Return (x, y) of the center of cell containing provided text 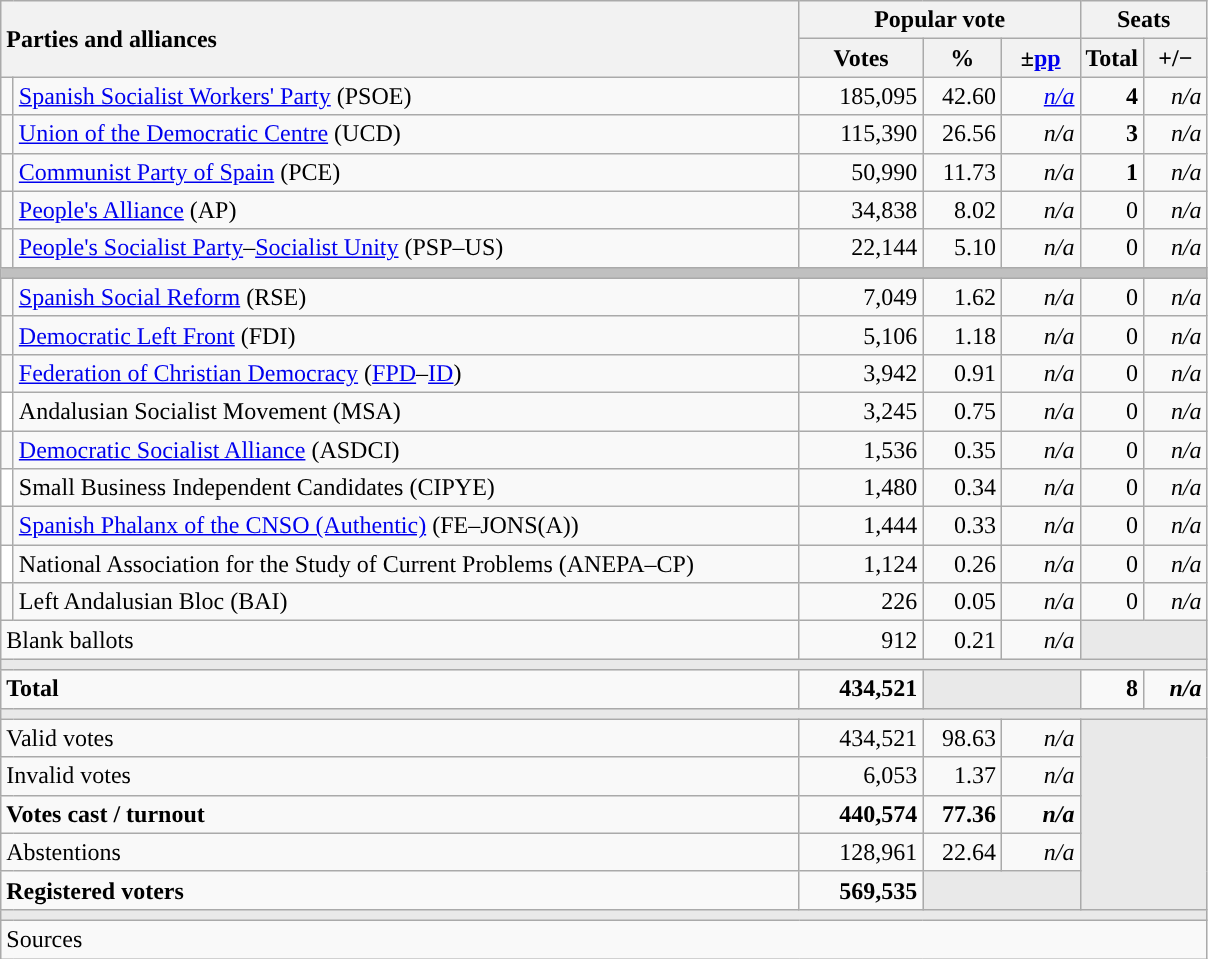
0.21 (962, 640)
Parties and alliances (400, 39)
1,480 (861, 488)
128,961 (861, 852)
Votes cast / turnout (400, 814)
±pp (1040, 58)
% (962, 58)
3,942 (861, 373)
People's Alliance (AP) (406, 210)
Democratic Left Front (FDI) (406, 335)
+/− (1176, 58)
Sources (604, 939)
Seats (1144, 20)
0.26 (962, 564)
Communist Party of Spain (PCE) (406, 172)
Registered voters (400, 890)
440,574 (861, 814)
3,245 (861, 411)
1,124 (861, 564)
11.73 (962, 172)
5.10 (962, 248)
Spanish Socialist Workers' Party (PSOE) (406, 96)
Spanish Social Reform (RSE) (406, 297)
Abstentions (400, 852)
26.56 (962, 134)
98.63 (962, 738)
0.33 (962, 526)
Valid votes (400, 738)
6,053 (861, 776)
Democratic Socialist Alliance (ASDCI) (406, 449)
Andalusian Socialist Movement (MSA) (406, 411)
115,390 (861, 134)
Blank ballots (400, 640)
185,095 (861, 96)
1 (1112, 172)
National Association for the Study of Current Problems (ANEPA–CP) (406, 564)
Federation of Christian Democracy (FPD–ID) (406, 373)
42.60 (962, 96)
912 (861, 640)
34,838 (861, 210)
1,444 (861, 526)
569,535 (861, 890)
8 (1112, 689)
226 (861, 602)
0.75 (962, 411)
Left Andalusian Bloc (BAI) (406, 602)
0.91 (962, 373)
22,144 (861, 248)
People's Socialist Party–Socialist Unity (PSP–US) (406, 248)
Popular vote (940, 20)
22.64 (962, 852)
7,049 (861, 297)
1,536 (861, 449)
Small Business Independent Candidates (CIPYE) (406, 488)
5,106 (861, 335)
Spanish Phalanx of the CNSO (Authentic) (FE–JONS(A)) (406, 526)
0.05 (962, 602)
Votes (861, 58)
8.02 (962, 210)
0.34 (962, 488)
77.36 (962, 814)
1.62 (962, 297)
0.35 (962, 449)
1.37 (962, 776)
3 (1112, 134)
Union of the Democratic Centre (UCD) (406, 134)
50,990 (861, 172)
1.18 (962, 335)
Invalid votes (400, 776)
4 (1112, 96)
